For the text-containing cell, return its midpoint in (x, y) coordinate format. 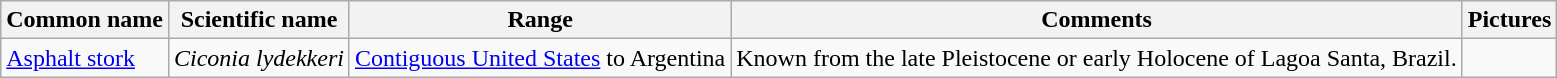
Asphalt stork (85, 58)
Contiguous United States to Argentina (540, 58)
Comments (1096, 20)
Common name (85, 20)
Ciconia lydekkeri (258, 58)
Pictures (1510, 20)
Range (540, 20)
Scientific name (258, 20)
Known from the late Pleistocene or early Holocene of Lagoa Santa, Brazil. (1096, 58)
